Return [x, y] of the center of cell containing provided text 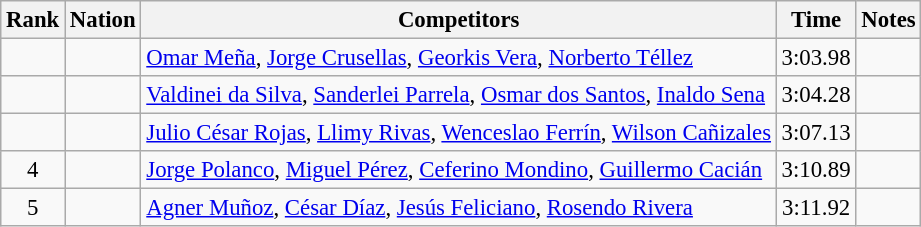
4 [33, 170]
Competitors [458, 20]
3:04.28 [816, 95]
Omar Meña, Jorge Crusellas, Georkis Vera, Norberto Téllez [458, 58]
Julio César Rojas, Llimy Rivas, Wenceslao Ferrín, Wilson Cañizales [458, 133]
3:11.92 [816, 208]
Nation [103, 20]
Rank [33, 20]
5 [33, 208]
Time [816, 20]
3:03.98 [816, 58]
Agner Muñoz, César Díaz, Jesús Feliciano, Rosendo Rivera [458, 208]
3:07.13 [816, 133]
Jorge Polanco, Miguel Pérez, Ceferino Mondino, Guillermo Cacián [458, 170]
Notes [888, 20]
3:10.89 [816, 170]
Valdinei da Silva, Sanderlei Parrela, Osmar dos Santos, Inaldo Sena [458, 95]
